Scan for the cell matching the given text and deliver its (X, Y) coordinate at center. 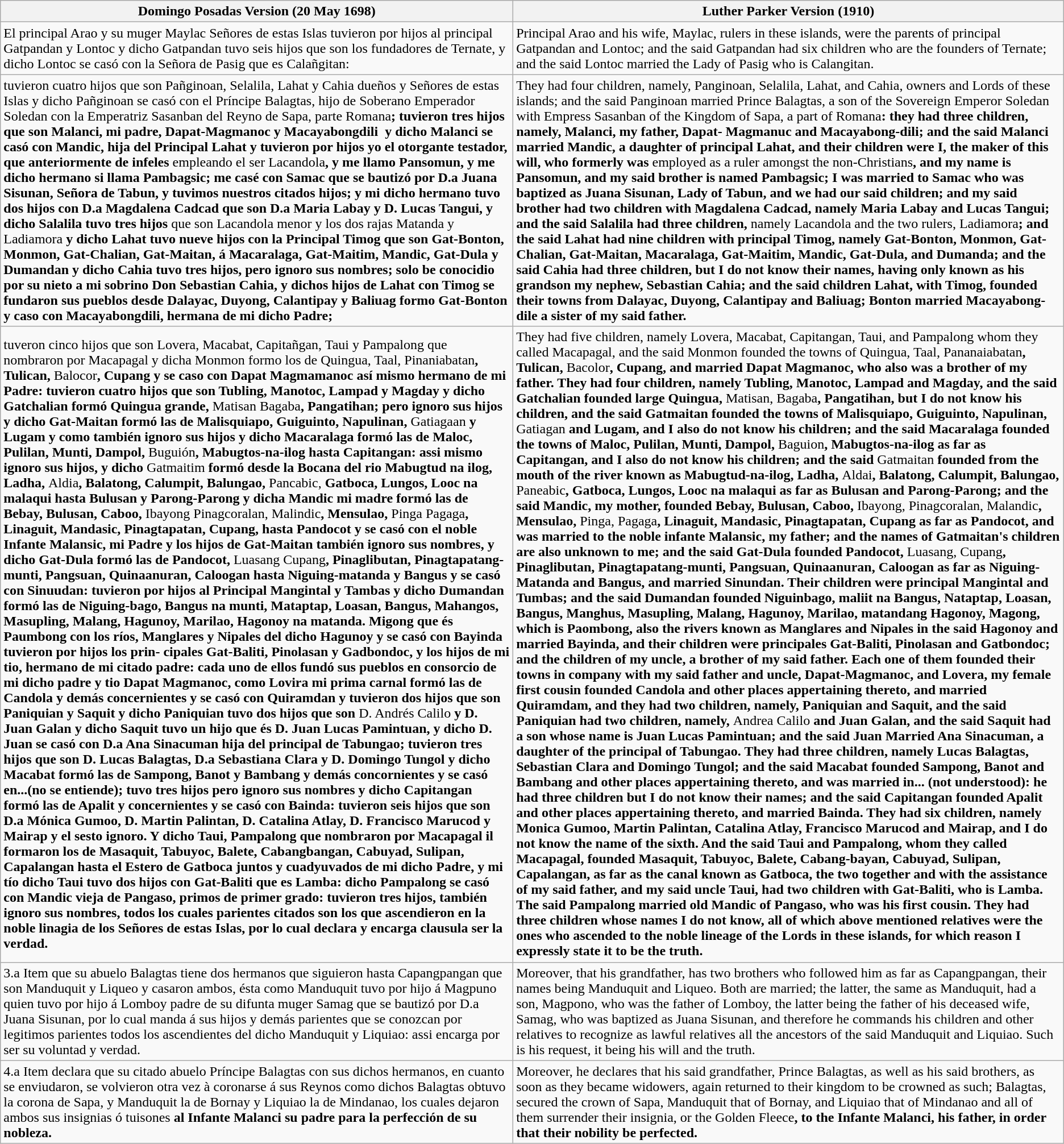
Luther Parker Version (1910) (789, 11)
Domingo Posadas Version (20 May 1698) (257, 11)
